Find where the given text appears and provide that cell's center as [X, Y] coordinate. 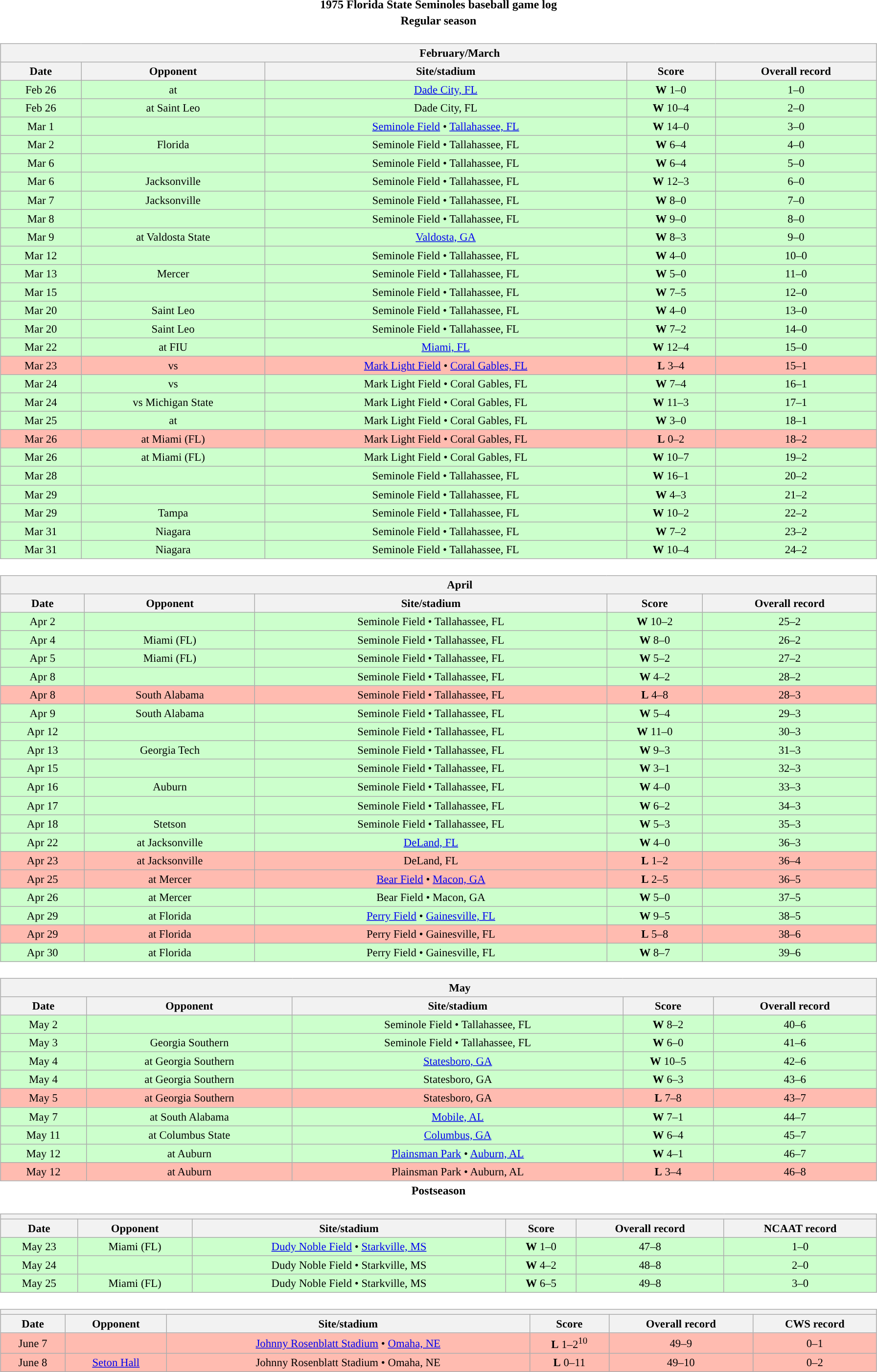
43–6 [795, 1080]
49–10 [681, 1363]
L 1–2 [655, 860]
8–0 [796, 219]
30–3 [790, 732]
W 6–2 [655, 806]
at Valdosta State [173, 237]
15–1 [796, 365]
Apr 23 [43, 860]
Mobile, AL [458, 1117]
Apr 9 [43, 714]
W 4–1 [668, 1153]
NCAAT record [800, 1228]
May [438, 988]
Valdosta, GA [445, 237]
43–7 [795, 1098]
Apr 16 [43, 787]
W 12–4 [670, 347]
44–7 [795, 1117]
May 25 [39, 1283]
0–1 [814, 1343]
Mercer [173, 273]
L 2–5 [655, 879]
W 7–4 [670, 384]
39–6 [790, 952]
W 5–4 [655, 714]
Mar 28 [41, 476]
Mar 7 [41, 200]
at Columbus State [189, 1135]
Mar 15 [41, 292]
W 9–0 [670, 219]
5–0 [796, 163]
Apr 4 [43, 640]
May 7 [44, 1117]
21–2 [796, 495]
June 8 [33, 1363]
Mar 13 [41, 273]
4–0 [796, 145]
Mar 2 [41, 145]
18–1 [796, 421]
CWS record [814, 1324]
W 4–3 [670, 495]
17–1 [796, 403]
48–8 [650, 1265]
27–2 [790, 658]
14–0 [796, 329]
W 12–3 [670, 181]
Apr 12 [43, 732]
32–3 [790, 768]
at Saint Leo [173, 108]
Seton Hall [115, 1363]
Apr 25 [43, 879]
11–0 [796, 273]
40–6 [795, 1025]
36–3 [790, 842]
W 9–3 [655, 750]
Mar 25 [41, 421]
20–2 [796, 476]
W 5–2 [655, 658]
31–3 [790, 750]
May 2 [44, 1025]
19–2 [796, 457]
W 5–3 [655, 824]
Apr 17 [43, 806]
23–2 [796, 531]
at South Alabama [189, 1117]
Miami, FL [445, 347]
L 0–2 [670, 439]
W 6–3 [668, 1080]
W 14–0 [670, 127]
29–3 [790, 714]
12–0 [796, 292]
W 7–5 [670, 292]
W 16–1 [670, 476]
L 5–8 [655, 934]
Apr 18 [43, 824]
W 6–0 [668, 1043]
46–8 [795, 1171]
7–0 [796, 200]
May 24 [39, 1265]
38–5 [790, 916]
Stetson [170, 824]
W 10–7 [670, 457]
Apr 5 [43, 658]
46–7 [795, 1153]
9–0 [796, 237]
34–3 [790, 806]
35–3 [790, 824]
L 1–210 [569, 1343]
Tampa [173, 513]
45–7 [795, 1135]
22–2 [796, 513]
Georgia Tech [170, 750]
Mar 9 [41, 237]
18–2 [796, 439]
W 6–5 [541, 1283]
April [438, 585]
49–8 [650, 1283]
W 11–3 [670, 403]
June 7 [33, 1343]
15–0 [796, 347]
Apr 2 [43, 622]
Mar 8 [41, 219]
Apr 13 [43, 750]
May 11 [44, 1135]
28–3 [790, 695]
42–6 [795, 1061]
W 8–3 [670, 237]
February/March [438, 53]
36–4 [790, 860]
W 7–1 [668, 1117]
0–2 [814, 1363]
38–6 [790, 934]
W 8–7 [655, 952]
W 11–0 [655, 732]
vs Michigan State [173, 403]
Apr 22 [43, 842]
26–2 [790, 640]
41–6 [795, 1043]
Apr 30 [43, 952]
28–2 [790, 676]
49–9 [681, 1343]
Mar 12 [41, 255]
W 3–0 [670, 421]
May 23 [39, 1247]
at FIU [173, 347]
24–2 [796, 549]
10–0 [796, 255]
May 3 [44, 1043]
Columbus, GA [458, 1135]
47–8 [650, 1247]
16–1 [796, 384]
L 0–11 [569, 1363]
Apr 26 [43, 897]
L 7–8 [668, 1098]
33–3 [790, 787]
36–5 [790, 879]
37–5 [790, 897]
W 8–2 [668, 1025]
Apr 15 [43, 768]
May 5 [44, 1098]
W 10–5 [668, 1061]
Mar 22 [41, 347]
Auburn [170, 787]
25–2 [790, 622]
Mar 1 [41, 127]
Florida [173, 145]
W 9–5 [655, 916]
6–0 [796, 181]
W 3–1 [655, 768]
Georgia Southern [189, 1043]
L 4–8 [655, 695]
Mar 23 [41, 365]
13–0 [796, 311]
